Extract the (X, Y) coordinate from the center of the cell holding the provided text.  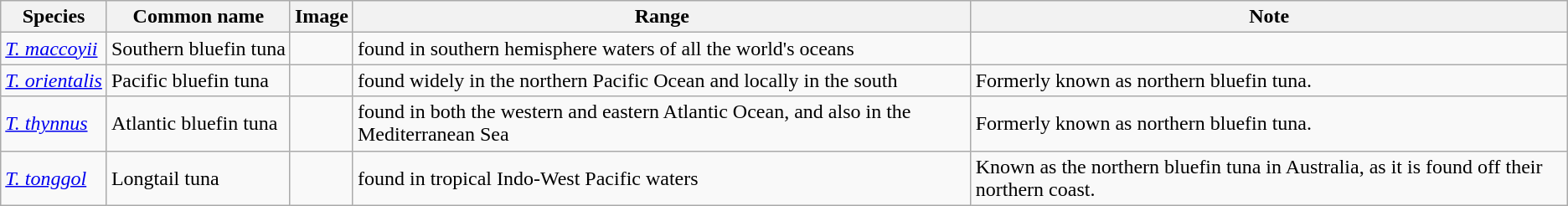
found in southern hemisphere waters of all the world's oceans (662, 49)
found in tropical Indo-West Pacific waters (662, 178)
Southern bluefin tuna (198, 49)
Image (322, 17)
found in both the western and eastern Atlantic Ocean, and also in the Mediterranean Sea (662, 124)
Longtail tuna (198, 178)
T. tonggol (54, 178)
Common name (198, 17)
T. thynnus (54, 124)
Atlantic bluefin tuna (198, 124)
Pacific bluefin tuna (198, 80)
Note (1269, 17)
found widely in the northern Pacific Ocean and locally in the south (662, 80)
Range (662, 17)
Known as the northern bluefin tuna in Australia, as it is found off their northern coast. (1269, 178)
T. maccoyii (54, 49)
T. orientalis (54, 80)
Species (54, 17)
